Locate the cell with the specified text and output its [x, y] center coordinate. 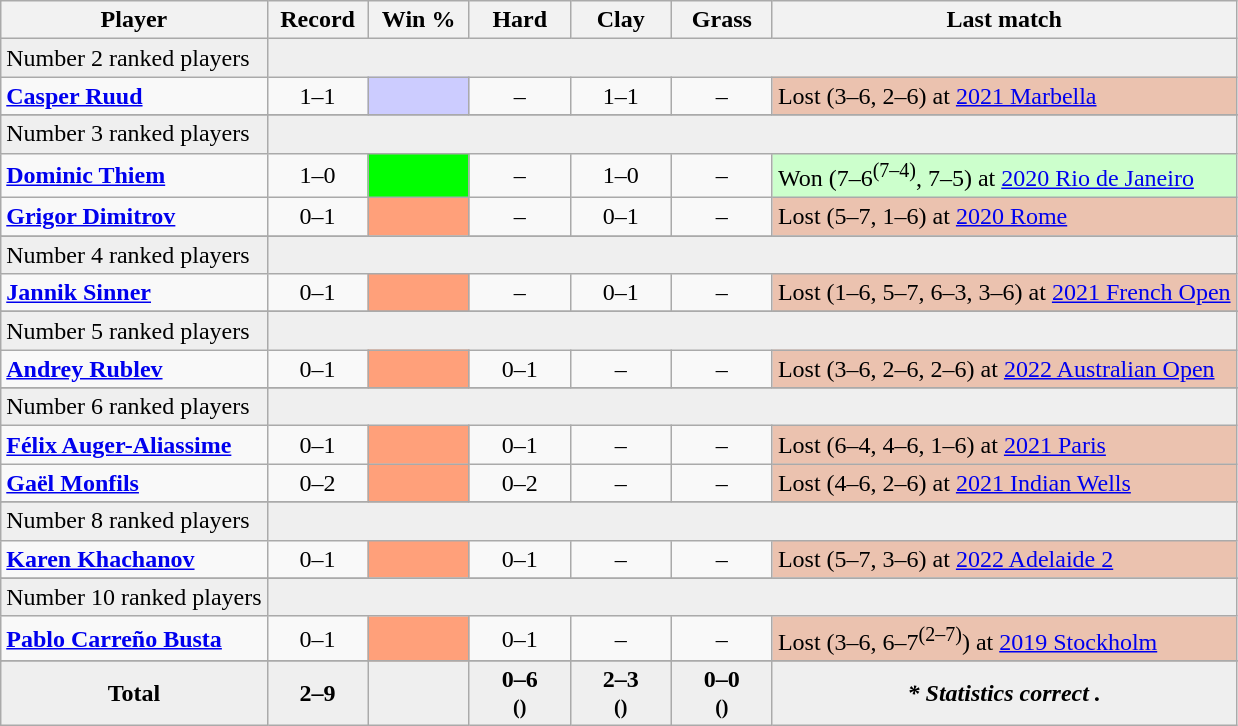
0–0 () [722, 694]
Lost (5–7, 1–6) at 2020 Rome [1004, 217]
Lost (3–6, 2–6) at 2021 Marbella [1004, 96]
0–6 () [520, 694]
Hard [520, 20]
Win % [418, 20]
Number 2 ranked players [134, 58]
Félix Auger-Aliassime [134, 445]
Jannik Sinner [134, 293]
Last match [1004, 20]
Pablo Carreño Busta [134, 638]
* Statistics correct . [1004, 694]
Player [134, 20]
Gaël Monfils [134, 483]
Lost (6–4, 4–6, 1–6) at 2021 Paris [1004, 445]
Grigor Dimitrov [134, 217]
Number 10 ranked players [134, 597]
Lost (4–6, 2–6) at 2021 Indian Wells [1004, 483]
Casper Ruud [134, 96]
Lost (1–6, 5–7, 6–3, 3–6) at 2021 French Open [1004, 293]
Dominic Thiem [134, 176]
Number 4 ranked players [134, 255]
Grass [722, 20]
Total [134, 694]
Record [318, 20]
Clay [620, 20]
2–9 [318, 694]
Andrey Rublev [134, 369]
2–3 () [620, 694]
Lost (5–7, 3–6) at 2022 Adelaide 2 [1004, 559]
Number 3 ranked players [134, 134]
Won (7–6(7–4), 7–5) at 2020 Rio de Janeiro [1004, 176]
Number 5 ranked players [134, 331]
Karen Khachanov [134, 559]
Lost (3–6, 6–7(2–7)) at 2019 Stockholm [1004, 638]
Lost (3–6, 2–6, 2–6) at 2022 Australian Open [1004, 369]
Number 8 ranked players [134, 521]
Number 6 ranked players [134, 407]
